Determine the (x, y) coordinate at the center of the cell enclosing the given text.  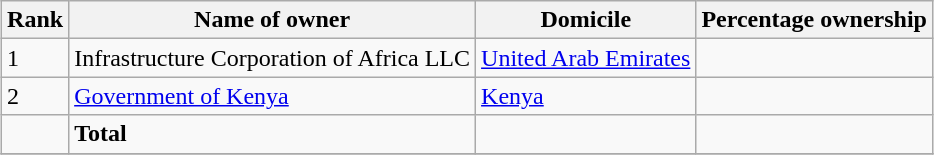
2 (36, 96)
Rank (36, 20)
Infrastructure Corporation of Africa LLC (272, 58)
Total (272, 134)
Percentage ownership (814, 20)
Kenya (586, 96)
Name of owner (272, 20)
1 (36, 58)
Domicile (586, 20)
United Arab Emirates (586, 58)
Government of Kenya (272, 96)
